Return [x, y] of the center of cell containing provided text 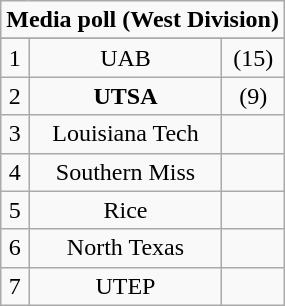
1 [15, 58]
UTSA [126, 96]
(9) [254, 96]
6 [15, 248]
4 [15, 172]
7 [15, 286]
(15) [254, 58]
5 [15, 210]
UTEP [126, 286]
Media poll (West Division) [143, 20]
Southern Miss [126, 172]
2 [15, 96]
Rice [126, 210]
North Texas [126, 248]
UAB [126, 58]
Louisiana Tech [126, 134]
3 [15, 134]
